Output the (x, y) coordinate of the center of the cell containing the given text.  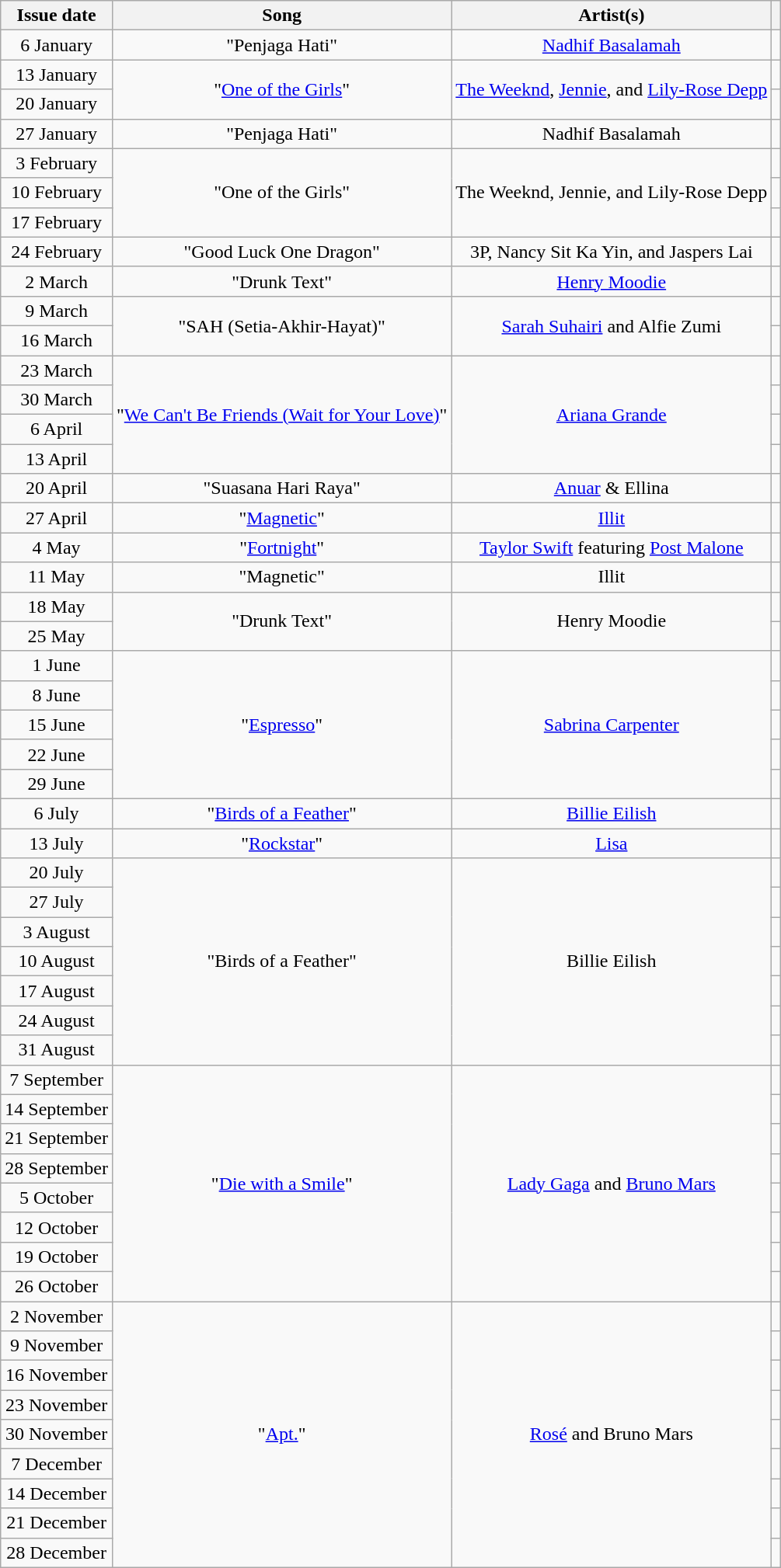
1 June (57, 666)
11 May (57, 577)
16 November (57, 1375)
23 March (57, 370)
13 April (57, 459)
"SAH (Setia-Akhir-Hayat)" (281, 325)
"Die with a Smile" (281, 1183)
23 November (57, 1405)
28 December (57, 1552)
10 August (57, 961)
21 December (57, 1523)
"We Can't Be Friends (Wait for Your Love)" (281, 415)
Ariana Grande (612, 415)
Sarah Suhairi and Alfie Zumi (612, 325)
3 February (57, 163)
Rosé and Bruno Mars (612, 1435)
13 January (57, 75)
12 October (57, 1227)
6 January (57, 45)
29 June (57, 784)
14 September (57, 1109)
2 March (57, 281)
Anuar & Ellina (612, 488)
24 August (57, 1020)
20 January (57, 104)
28 September (57, 1168)
17 August (57, 991)
Lisa (612, 843)
6 April (57, 429)
"Espresso" (281, 725)
31 August (57, 1050)
20 April (57, 488)
17 February (57, 222)
"Suasana Hari Raya" (281, 488)
Sabrina Carpenter (612, 725)
26 October (57, 1286)
"Apt." (281, 1435)
15 June (57, 725)
3 August (57, 932)
6 July (57, 813)
"Good Luck One Dragon" (281, 252)
27 April (57, 518)
9 March (57, 311)
4 May (57, 548)
5 October (57, 1198)
Artist(s) (612, 16)
9 November (57, 1346)
20 July (57, 873)
8 June (57, 695)
30 November (57, 1434)
7 September (57, 1080)
Lady Gaga and Bruno Mars (612, 1183)
2 November (57, 1316)
27 July (57, 902)
30 March (57, 400)
16 March (57, 340)
24 February (57, 252)
13 July (57, 843)
22 June (57, 754)
Song (281, 16)
Issue date (57, 16)
21 September (57, 1139)
18 May (57, 607)
"Rockstar" (281, 843)
Taylor Swift featuring Post Malone (612, 548)
"Fortnight" (281, 548)
7 December (57, 1464)
3P, Nancy Sit Ka Yin, and Jaspers Lai (612, 252)
19 October (57, 1257)
14 December (57, 1493)
27 January (57, 134)
10 February (57, 193)
25 May (57, 636)
